Detect which cell encompasses the target text, then output its [x, y] center coordinate. 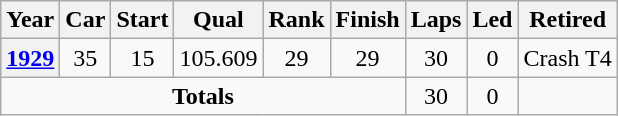
Crash T4 [568, 58]
Retired [568, 20]
15 [142, 58]
Led [492, 20]
35 [86, 58]
Laps [436, 20]
Car [86, 20]
Rank [296, 20]
Totals [203, 96]
Qual [218, 20]
Start [142, 20]
105.609 [218, 58]
Finish [368, 20]
1929 [30, 58]
Year [30, 20]
